For the text-containing cell, return its midpoint in (x, y) coordinate format. 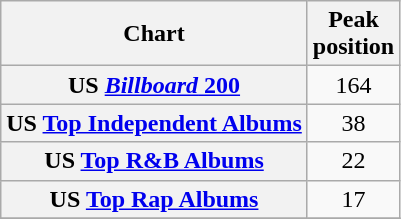
US Top R&B Albums (154, 161)
164 (353, 85)
US Top Rap Albums (154, 199)
38 (353, 123)
US Billboard 200 (154, 85)
22 (353, 161)
17 (353, 199)
Chart (154, 34)
US Top Independent Albums (154, 123)
Peakposition (353, 34)
